Return [x, y] of the center of cell containing provided text 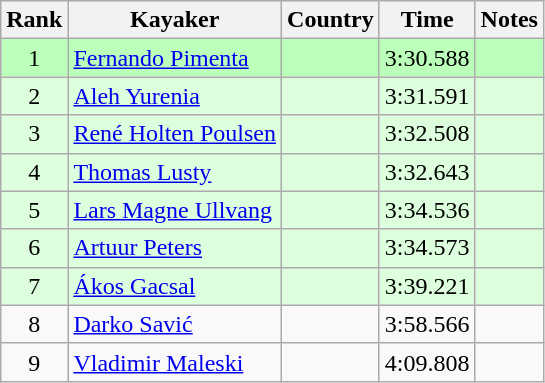
Aleh Yurenia [175, 96]
4 [34, 172]
3 [34, 134]
3:30.588 [427, 58]
3:34.573 [427, 248]
7 [34, 286]
Time [427, 20]
Artuur Peters [175, 248]
Vladimir Maleski [175, 362]
Kayaker [175, 20]
Rank [34, 20]
Fernando Pimenta [175, 58]
4:09.808 [427, 362]
3:34.536 [427, 210]
6 [34, 248]
3:32.643 [427, 172]
2 [34, 96]
René Holten Poulsen [175, 134]
Ákos Gacsal [175, 286]
9 [34, 362]
Country [331, 20]
Notes [509, 20]
3:39.221 [427, 286]
Darko Savić [175, 324]
Lars Magne Ullvang [175, 210]
3:31.591 [427, 96]
3:32.508 [427, 134]
5 [34, 210]
3:58.566 [427, 324]
Thomas Lusty [175, 172]
1 [34, 58]
8 [34, 324]
